Capture the cell that displays the provided text and extract its [x, y] central coordinate. 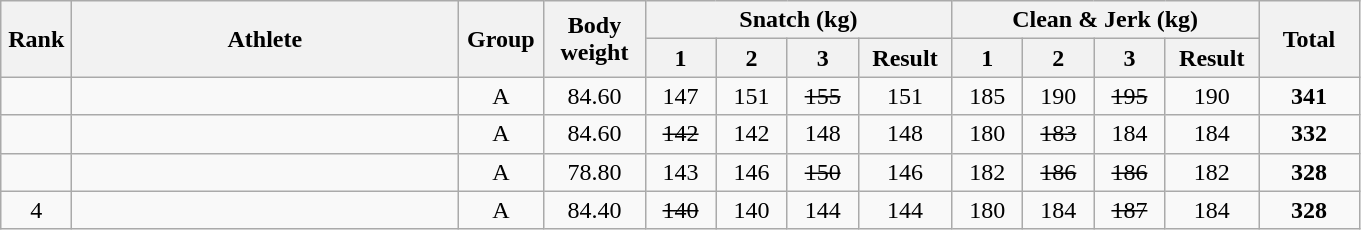
Clean & Jerk (kg) [1106, 20]
341 [1308, 96]
332 [1308, 134]
Athlete [265, 39]
155 [822, 96]
195 [1130, 96]
187 [1130, 210]
183 [1058, 134]
84.40 [594, 210]
78.80 [594, 172]
Snatch (kg) [798, 20]
Total [1308, 39]
147 [680, 96]
150 [822, 172]
143 [680, 172]
4 [36, 210]
Group [501, 39]
Rank [36, 39]
185 [988, 96]
Body weight [594, 39]
